Detect which cell encompasses the target text, then output its (x, y) center coordinate. 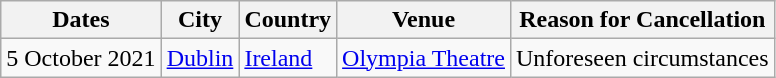
Olympia Theatre (424, 58)
Dublin (200, 58)
Ireland (288, 58)
Venue (424, 20)
Reason for Cancellation (642, 20)
Dates (81, 20)
5 October 2021 (81, 58)
Unforeseen circumstances (642, 58)
City (200, 20)
Country (288, 20)
